Identify which cell holds the provided text, then report its [x, y] central coordinate. 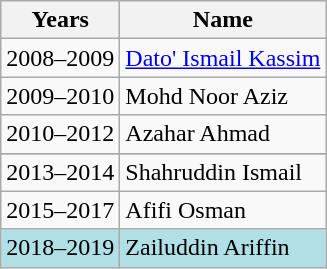
Shahruddin Ismail [223, 172]
Zailuddin Ariffin [223, 248]
Years [60, 20]
2010–2012 [60, 134]
Afifi Osman [223, 210]
2018–2019 [60, 248]
Azahar Ahmad [223, 134]
2008–2009 [60, 58]
2009–2010 [60, 96]
Dato' Ismail Kassim [223, 58]
Mohd Noor Aziz [223, 96]
2013–2014 [60, 172]
Name [223, 20]
2015–2017 [60, 210]
